Search for the cell housing the specified text and yield its [X, Y] center coordinate. 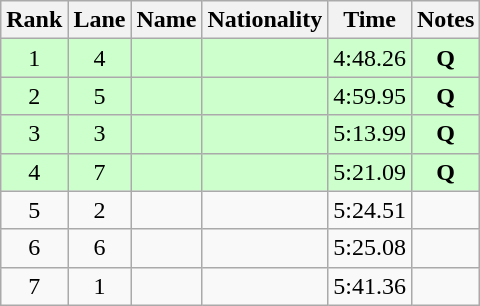
5:41.36 [370, 286]
4:48.26 [370, 58]
Name [166, 20]
5:13.99 [370, 134]
4:59.95 [370, 96]
Time [370, 20]
Nationality [265, 20]
Rank [34, 20]
5:25.08 [370, 248]
5:24.51 [370, 210]
Notes [445, 20]
5:21.09 [370, 172]
Lane [100, 20]
